Output the (x, y) coordinate of the center of the cell containing the given text.  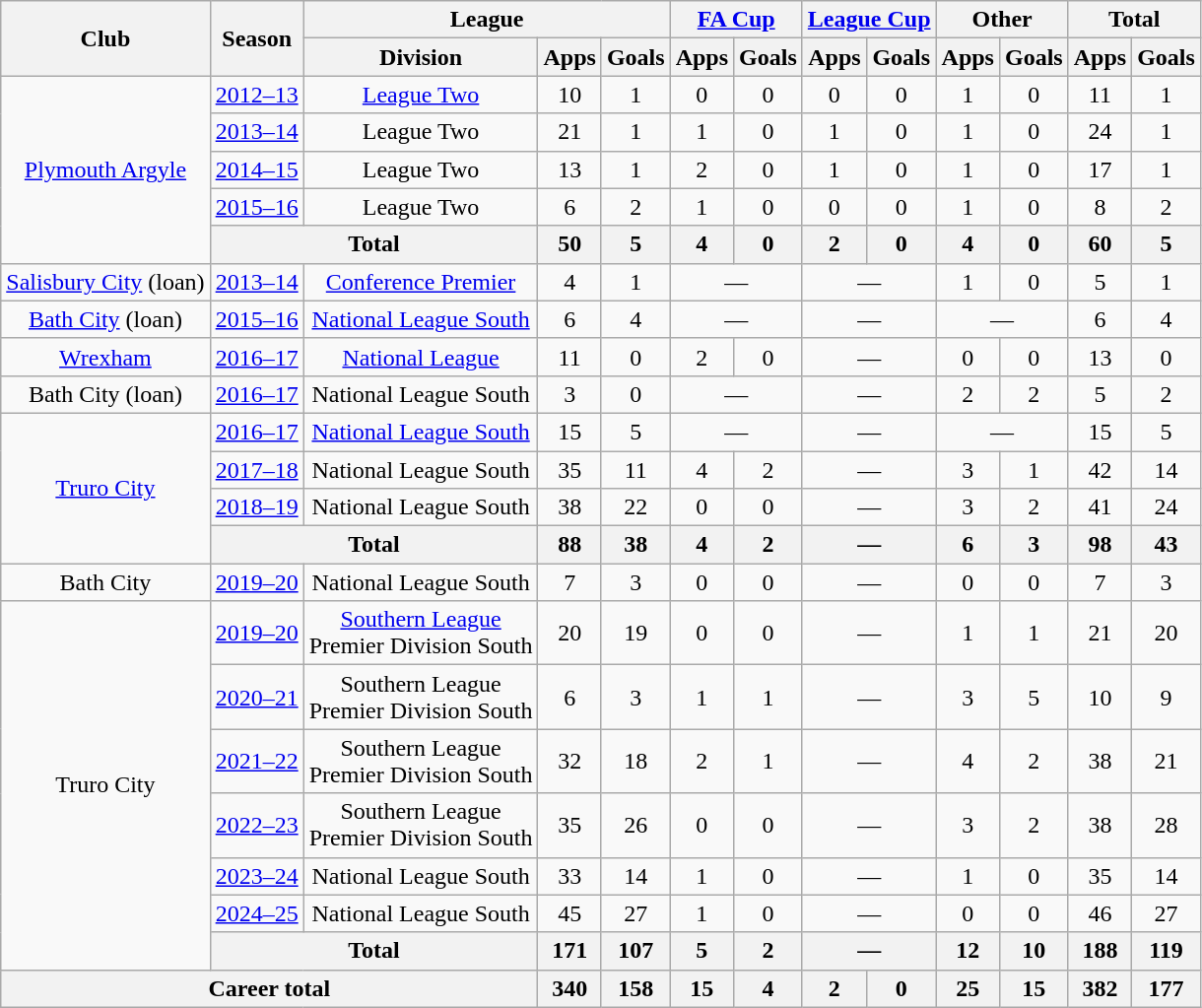
22 (635, 507)
Career total (270, 988)
FA Cup (736, 20)
2018–19 (256, 507)
2021–22 (256, 761)
Other (1002, 20)
Salisbury City (loan) (105, 282)
Bath City (105, 582)
2022–23 (256, 826)
National League (421, 357)
2024–25 (256, 913)
19 (635, 633)
41 (1100, 507)
188 (1100, 951)
Conference Premier (421, 282)
119 (1167, 951)
60 (1100, 244)
171 (569, 951)
Wrexham (105, 357)
25 (968, 988)
League (487, 20)
18 (635, 761)
177 (1167, 988)
League Cup (869, 20)
88 (569, 545)
46 (1100, 913)
26 (635, 826)
42 (1100, 470)
28 (1167, 826)
2014–15 (256, 169)
Season (256, 38)
382 (1100, 988)
45 (569, 913)
Club (105, 38)
340 (569, 988)
98 (1100, 545)
Plymouth Argyle (105, 169)
50 (569, 244)
17 (1100, 169)
Division (421, 57)
2017–18 (256, 470)
107 (635, 951)
32 (569, 761)
43 (1167, 545)
2012–13 (256, 95)
12 (968, 951)
158 (635, 988)
33 (569, 876)
2020–21 (256, 698)
9 (1167, 698)
2023–24 (256, 876)
8 (1100, 207)
